From the cell containing the given text, extract its center point as [X, Y] coordinate. 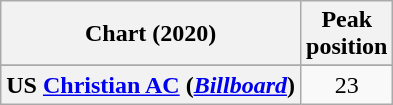
23 [347, 85]
Chart (2020) [151, 34]
US Christian AC (Billboard) [151, 85]
Peakposition [347, 34]
